Output the (x, y) coordinate of the center of the cell containing the given text.  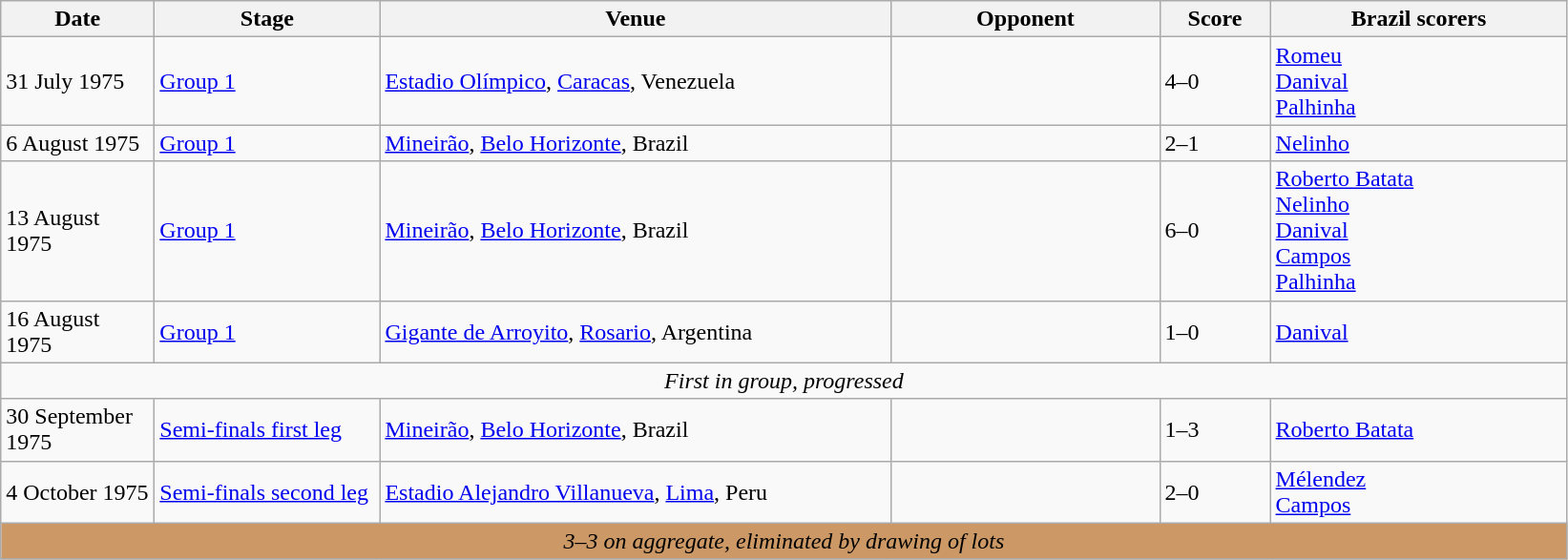
Romeu Danival Palhinha (1418, 81)
Semi-finals first leg (267, 429)
Nelinho (1418, 143)
First in group, progressed (784, 381)
Opponent (1025, 19)
Stage (267, 19)
Mélendez Campos (1418, 492)
Date (78, 19)
4 October 1975 (78, 492)
Gigante de Arroyito, Rosario, Argentina (636, 332)
Estadio Alejandro Villanueva, Lima, Peru (636, 492)
30 September 1975 (78, 429)
6–0 (1215, 231)
3–3 on aggregate, eliminated by drawing of lots (784, 541)
Roberto Batata (1418, 429)
Brazil scorers (1418, 19)
16 August 1975 (78, 332)
13 August 1975 (78, 231)
Score (1215, 19)
Estadio Olímpico, Caracas, Venezuela (636, 81)
2–0 (1215, 492)
Venue (636, 19)
6 August 1975 (78, 143)
31 July 1975 (78, 81)
Roberto Batata Nelinho Danival Campos Palhinha (1418, 231)
Danival (1418, 332)
1–0 (1215, 332)
2–1 (1215, 143)
4–0 (1215, 81)
1–3 (1215, 429)
Semi-finals second leg (267, 492)
